For the text-containing cell, return its midpoint in [x, y] coordinate format. 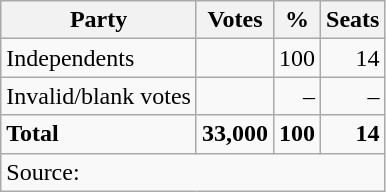
Invalid/blank votes [99, 96]
Party [99, 20]
Total [99, 134]
Independents [99, 58]
33,000 [234, 134]
Seats [353, 20]
Votes [234, 20]
Source: [193, 172]
% [298, 20]
